Return (x, y) of the center of cell containing provided text 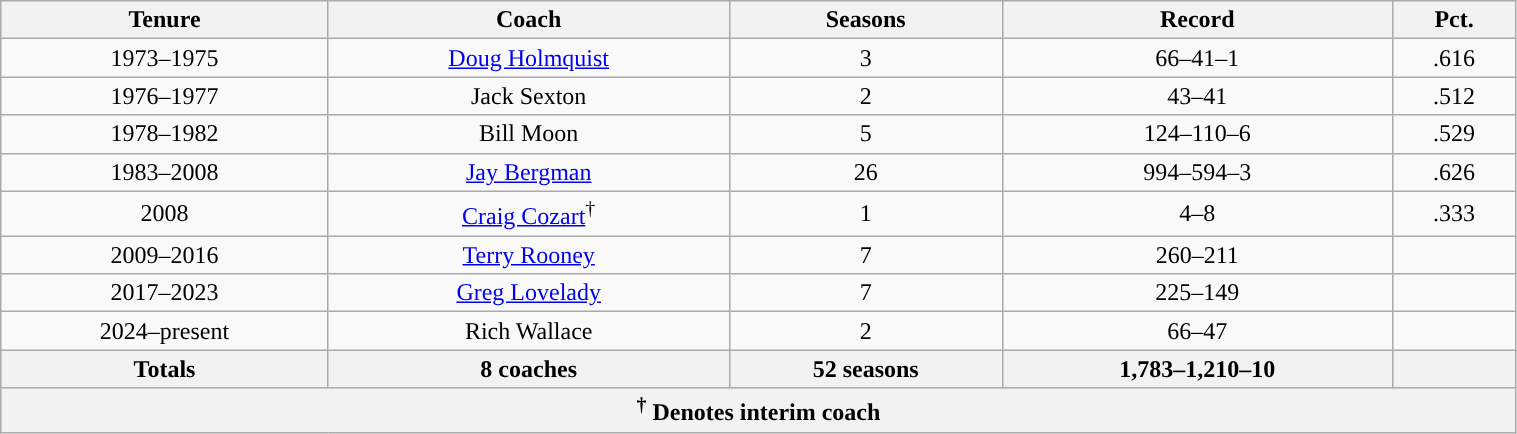
2017–2023 (165, 293)
2024–present (165, 331)
994–594–3 (1197, 172)
3 (866, 58)
Rich Wallace (528, 331)
225–149 (1197, 293)
260–211 (1197, 255)
26 (866, 172)
.512 (1454, 96)
Bill Moon (528, 134)
Craig Cozart† (528, 214)
Jack Sexton (528, 96)
43–41 (1197, 96)
4–8 (1197, 214)
1983–2008 (165, 172)
Terry Rooney (528, 255)
.626 (1454, 172)
1973–1975 (165, 58)
Greg Lovelady (528, 293)
1 (866, 214)
Seasons (866, 20)
Record (1197, 20)
Doug Holmquist (528, 58)
Tenure (165, 20)
66–47 (1197, 331)
.529 (1454, 134)
52 seasons (866, 369)
1978–1982 (165, 134)
2008 (165, 214)
Jay Bergman (528, 172)
.333 (1454, 214)
Pct. (1454, 20)
5 (866, 134)
8 coaches (528, 369)
† Denotes interim coach (758, 410)
66–41–1 (1197, 58)
2009–2016 (165, 255)
Totals (165, 369)
1976–1977 (165, 96)
1,783–1,210–10 (1197, 369)
Coach (528, 20)
.616 (1454, 58)
124–110–6 (1197, 134)
